Return [X, Y] of the center of cell containing provided text 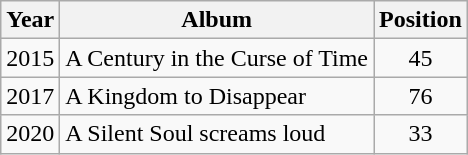
2015 [30, 58]
Position [421, 20]
Album [217, 20]
45 [421, 58]
2020 [30, 134]
A Century in the Curse of Time [217, 58]
Year [30, 20]
A Silent Soul screams loud [217, 134]
76 [421, 96]
A Kingdom to Disappear [217, 96]
2017 [30, 96]
33 [421, 134]
